Detect which cell encompasses the target text, then output its [X, Y] center coordinate. 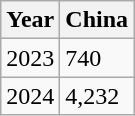
2023 [30, 58]
China [97, 20]
Year [30, 20]
2024 [30, 96]
4,232 [97, 96]
740 [97, 58]
